Scan for the cell matching the given text and deliver its [X, Y] coordinate at center. 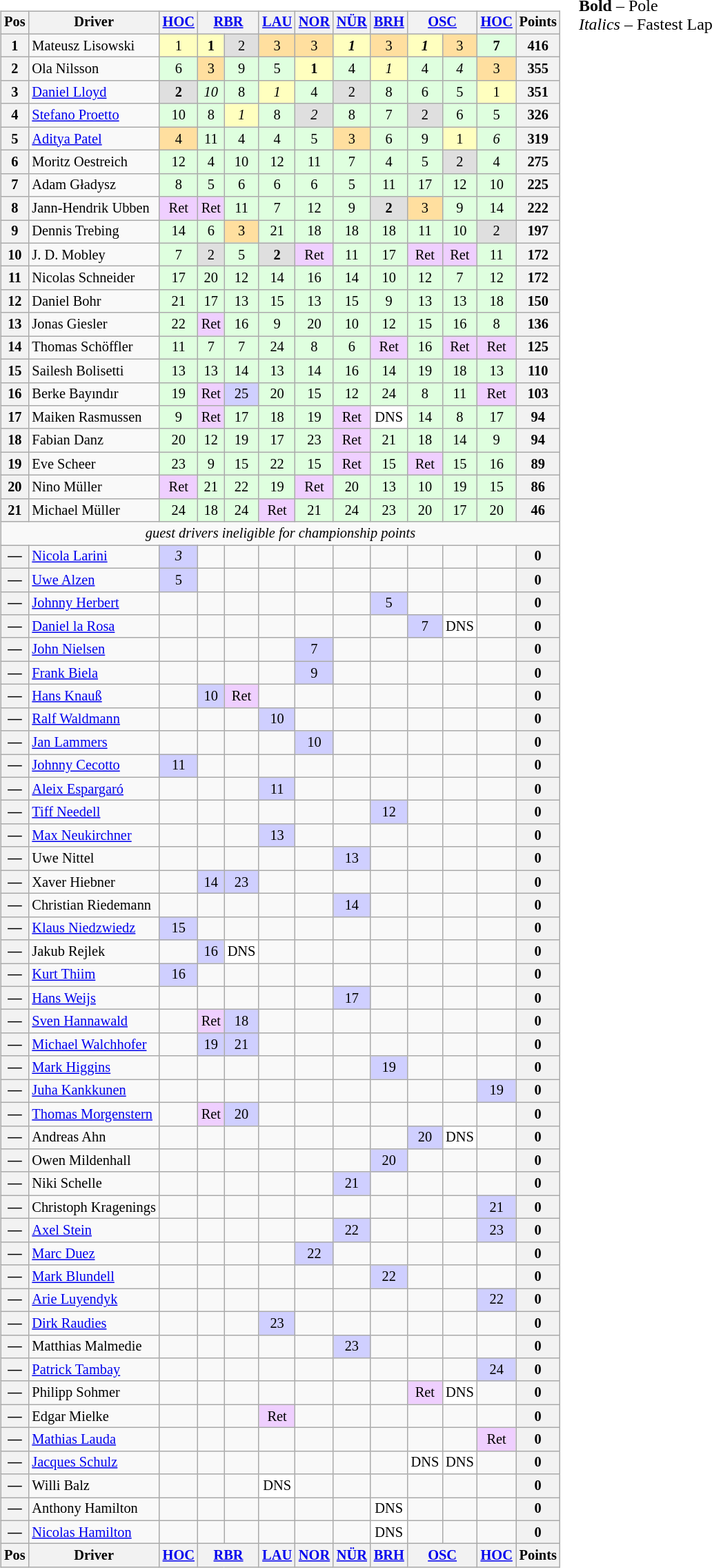
Hans Knauß [94, 696]
Marc Duez [94, 1253]
Mark Higgins [94, 1068]
Christian Riedemann [94, 905]
225 [538, 185]
Hans Weijs [94, 998]
Edgar Mielke [94, 1416]
Arie Luyendyk [94, 1300]
Michael Walchhofer [94, 1045]
guest drivers ineligible for championship points [280, 533]
Patrick Tambay [94, 1370]
Nicolas Schneider [94, 278]
136 [538, 324]
197 [538, 232]
Adam Gładysz [94, 185]
Mateusz Lisowski [94, 46]
Dennis Trebing [94, 232]
Moritz Oestreich [94, 162]
Thomas Schöffler [94, 348]
Sailesh Bolisetti [94, 371]
Christoph Kragenings [94, 1207]
Klaus Niedzwiedz [94, 928]
Juha Kankkunen [94, 1091]
Jan Lammers [94, 743]
25 [241, 394]
Jann-Hendrik Ubben [94, 208]
416 [538, 46]
275 [538, 162]
Daniel Bohr [94, 302]
Mark Blundell [94, 1277]
Xaver Hiebner [94, 882]
Philipp Sohmer [94, 1393]
Anthony Hamilton [94, 1509]
Berke Bayındır [94, 394]
Johnny Herbert [94, 603]
Stefano Proetto [94, 115]
Uwe Alzen [94, 580]
Max Neukirchner [94, 836]
Owen Mildenhall [94, 1161]
Thomas Morgenstern [94, 1114]
Uwe Nittel [94, 859]
110 [538, 371]
Jakub Rejlek [94, 952]
Johnny Cecotto [94, 766]
Fabian Danz [94, 440]
Ralf Waldmann [94, 719]
Aleix Espargaró [94, 789]
103 [538, 394]
319 [538, 139]
Daniel la Rosa [94, 627]
Willi Balz [94, 1486]
Dirk Raudies [94, 1323]
351 [538, 92]
Jacques Schulz [94, 1462]
Tiff Needell [94, 812]
J. D. Mobley [94, 255]
Kurt Thiim [94, 975]
Niki Schelle [94, 1184]
Sven Hannawald [94, 1021]
Maiken Rasmussen [94, 418]
Daniel Lloyd [94, 92]
Nicola Larini [94, 557]
355 [538, 69]
John Nielsen [94, 649]
Mathias Lauda [94, 1440]
Nino Müller [94, 487]
Eve Scheer [94, 464]
Michael Müller [94, 510]
Andreas Ahn [94, 1137]
125 [538, 348]
Axel Stein [94, 1231]
Nicolas Hamilton [94, 1532]
150 [538, 302]
Matthias Malmedie [94, 1346]
46 [538, 510]
222 [538, 208]
Ola Nilsson [94, 69]
Jonas Giesler [94, 324]
89 [538, 464]
Aditya Patel [94, 139]
326 [538, 115]
86 [538, 487]
Frank Biela [94, 673]
